Locate the cell with the specified text and output its (X, Y) center coordinate. 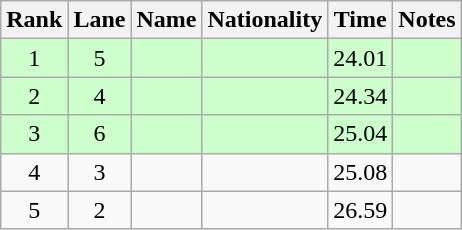
Notes (427, 20)
1 (34, 58)
25.08 (360, 172)
24.01 (360, 58)
25.04 (360, 134)
Name (166, 20)
Nationality (265, 20)
Lane (100, 20)
Rank (34, 20)
24.34 (360, 96)
Time (360, 20)
6 (100, 134)
26.59 (360, 210)
